From the cell containing the given text, extract its center point as [X, Y] coordinate. 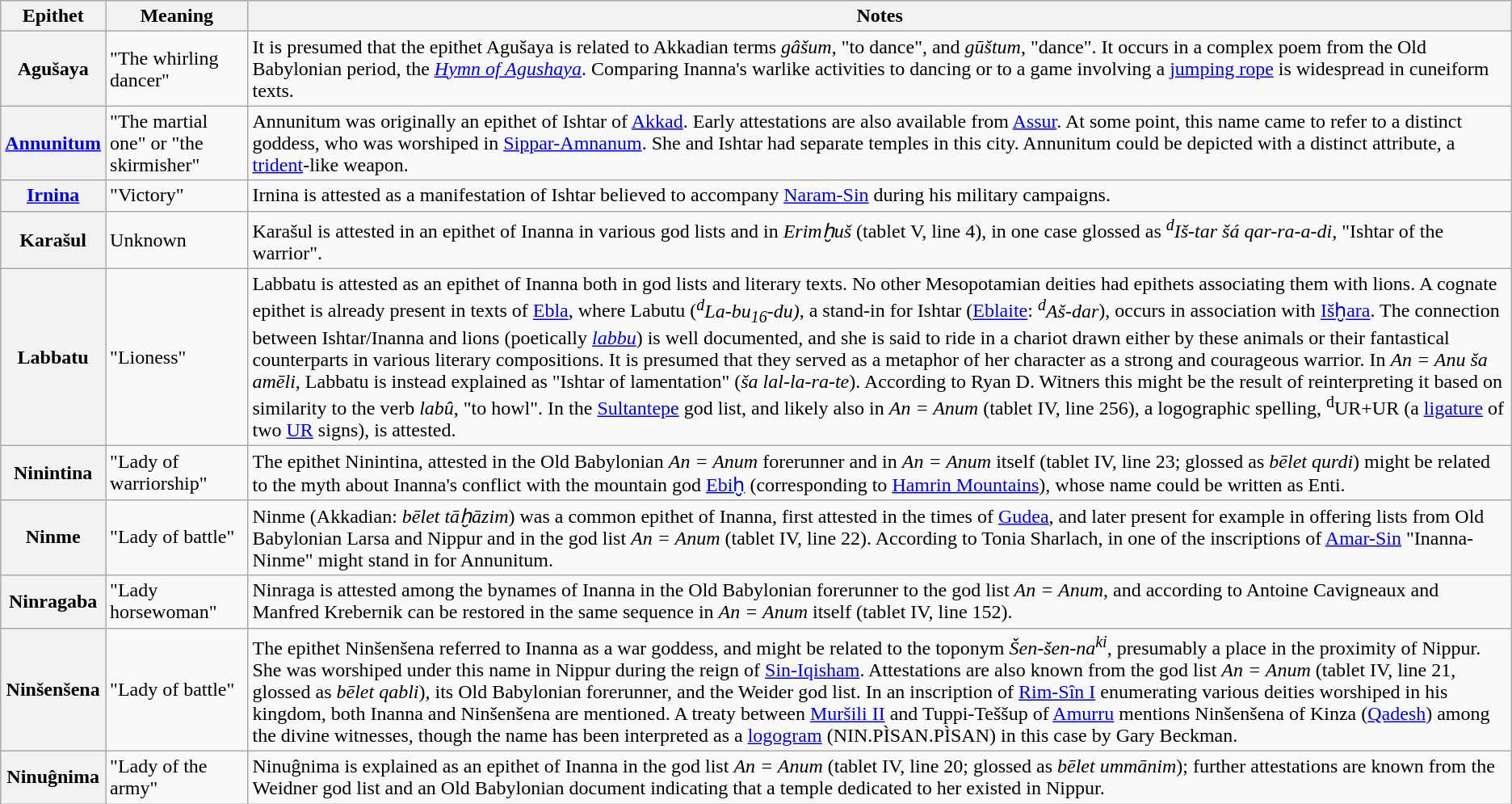
"The martial one" or "the skirmisher" [177, 143]
"Victory" [177, 196]
"The whirling dancer" [177, 69]
Ninragaba [53, 601]
Karašul [53, 240]
"Lady of warriorship" [177, 474]
Irnina is attested as a manifestation of Ishtar believed to accompany Naram-Sin during his military campaigns. [880, 196]
"Lady of the army" [177, 777]
Agušaya [53, 69]
Annunitum [53, 143]
Labbatu [53, 357]
Notes [880, 16]
Irnina [53, 196]
Epithet [53, 16]
"Lioness" [177, 357]
Ninuĝnima [53, 777]
Ninintina [53, 474]
"Lady horsewoman" [177, 601]
Meaning [177, 16]
Unknown [177, 240]
Ninšenšena [53, 690]
Ninme [53, 537]
